Identify which cell holds the provided text, then report its (X, Y) central coordinate. 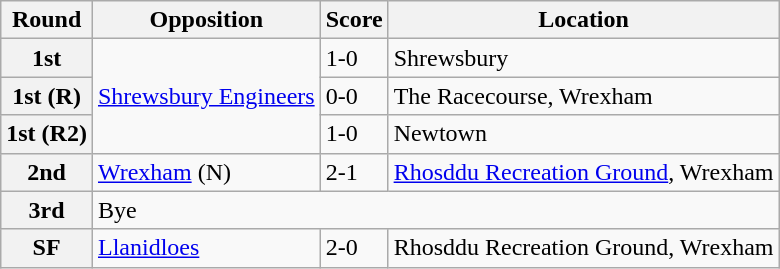
Location (584, 20)
Bye (436, 210)
1st (R) (47, 96)
Score (354, 20)
2nd (47, 172)
Shrewsbury (584, 58)
Round (47, 20)
Newtown (584, 134)
2-0 (354, 248)
Wrexham (N) (206, 172)
3rd (47, 210)
1st (R2) (47, 134)
SF (47, 248)
0-0 (354, 96)
The Racecourse, Wrexham (584, 96)
Llanidloes (206, 248)
2-1 (354, 172)
Opposition (206, 20)
Shrewsbury Engineers (206, 96)
1st (47, 58)
